Capture the cell that displays the provided text and extract its [x, y] central coordinate. 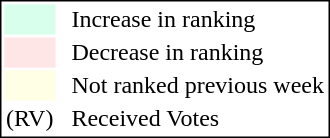
Not ranked previous week [198, 85]
(RV) [29, 119]
Increase in ranking [198, 19]
Decrease in ranking [198, 53]
Received Votes [198, 119]
